For the text-containing cell, return its midpoint in [X, Y] coordinate format. 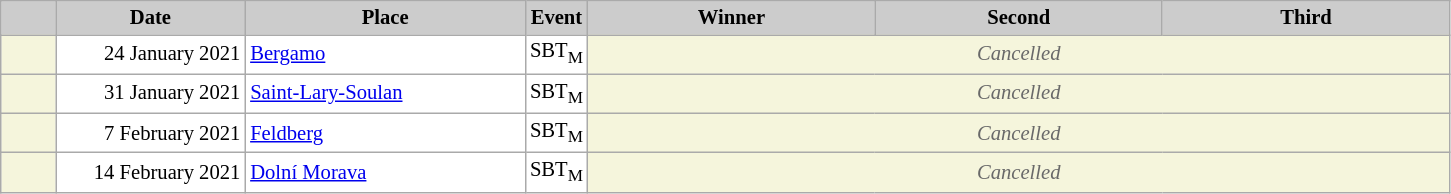
Date [151, 17]
7 February 2021 [151, 132]
Feldberg [385, 132]
31 January 2021 [151, 94]
Saint-Lary-Soulan [385, 94]
Second [1018, 17]
Third [1306, 17]
24 January 2021 [151, 54]
Place [385, 17]
Event [556, 17]
Dolní Morava [385, 172]
Winner [732, 17]
Bergamo [385, 54]
14 February 2021 [151, 172]
